Pinpoint the cell where the given text exists, returning its [x, y] midpoint coordinate. 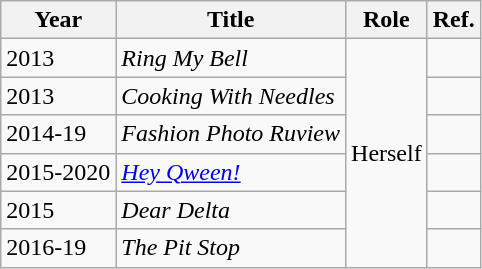
Herself [387, 153]
Hey Qween! [231, 172]
The Pit Stop [231, 248]
Dear Delta [231, 210]
Ref. [454, 20]
2015-2020 [58, 172]
Role [387, 20]
Year [58, 20]
Cooking With Needles [231, 96]
Fashion Photo Ruview [231, 134]
2015 [58, 210]
Ring My Bell [231, 58]
2016-19 [58, 248]
2014-19 [58, 134]
Title [231, 20]
